Provide the (X, Y) coordinate of the cell's center where the given text is located.  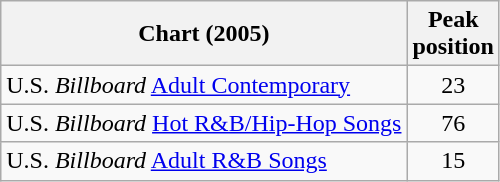
15 (453, 161)
U.S. Billboard Hot R&B/Hip-Hop Songs (204, 123)
Peakposition (453, 34)
Chart (2005) (204, 34)
U.S. Billboard Adult Contemporary (204, 85)
23 (453, 85)
U.S. Billboard Adult R&B Songs (204, 161)
76 (453, 123)
